Scan for the cell matching the given text and deliver its (X, Y) coordinate at center. 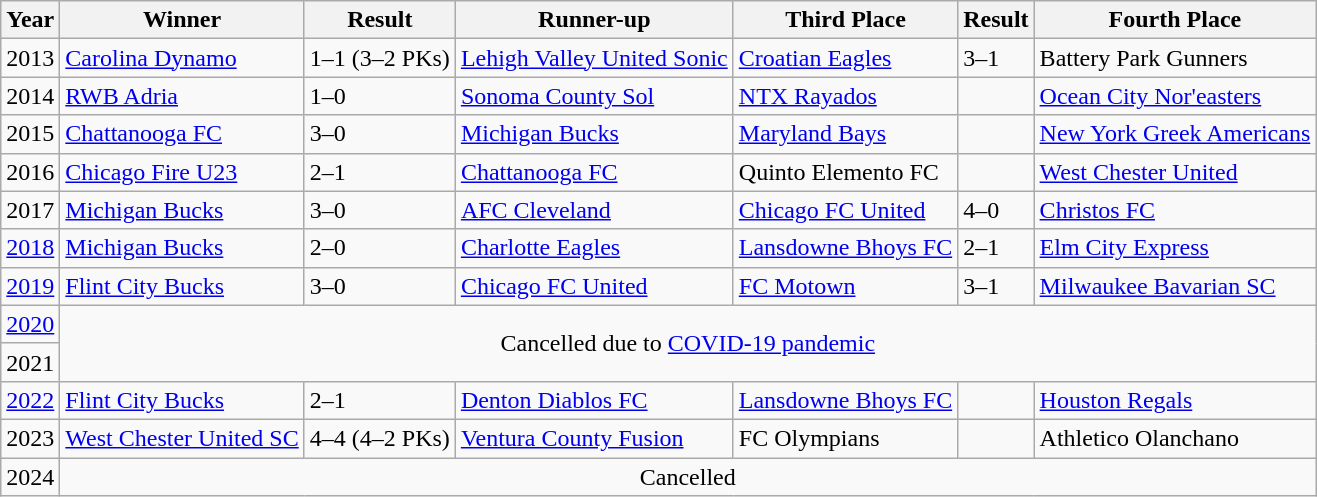
2019 (30, 286)
1–0 (380, 96)
Maryland Bays (845, 134)
Chicago Fire U23 (182, 172)
2020 (30, 324)
Third Place (845, 20)
Elm City Express (1175, 248)
2013 (30, 58)
Carolina Dynamo (182, 58)
2014 (30, 96)
RWB Adria (182, 96)
Quinto Elemento FC (845, 172)
2018 (30, 248)
4–0 (996, 210)
Runner-up (594, 20)
Sonoma County Sol (594, 96)
Lehigh Valley United Sonic (594, 58)
Denton Diablos FC (594, 400)
2015 (30, 134)
West Chester United (1175, 172)
2023 (30, 438)
Houston Regals (1175, 400)
Ocean City Nor'easters (1175, 96)
Christos FC (1175, 210)
FC Olympians (845, 438)
West Chester United SC (182, 438)
Charlotte Eagles (594, 248)
Fourth Place (1175, 20)
NTX Rayados (845, 96)
Cancelled due to COVID-19 pandemic (688, 343)
2016 (30, 172)
Athletico Olanchano (1175, 438)
FC Motown (845, 286)
New York Greek Americans (1175, 134)
Milwaukee Bavarian SC (1175, 286)
AFC Cleveland (594, 210)
Year (30, 20)
Winner (182, 20)
Battery Park Gunners (1175, 58)
Cancelled (688, 477)
2017 (30, 210)
Ventura County Fusion (594, 438)
2021 (30, 362)
4–4 (4–2 PKs) (380, 438)
2024 (30, 477)
1–1 (3–2 PKs) (380, 58)
Croatian Eagles (845, 58)
2022 (30, 400)
2–0 (380, 248)
